Extract the (x, y) coordinate from the center of the cell holding the provided text.  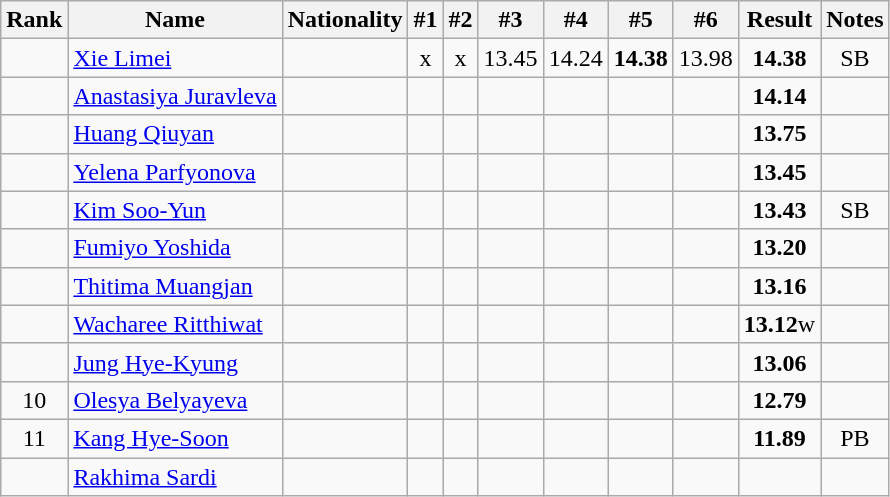
PB (855, 438)
#3 (510, 20)
#1 (426, 20)
Xie Limei (175, 58)
Yelena Parfyonova (175, 172)
14.24 (576, 58)
Fumiyo Yoshida (175, 248)
Name (175, 20)
13.20 (779, 248)
11 (34, 438)
13.12w (779, 324)
13.98 (706, 58)
Wacharee Ritthiwat (175, 324)
14.14 (779, 96)
Rank (34, 20)
Notes (855, 20)
#6 (706, 20)
Result (779, 20)
Olesya Belyayeva (175, 400)
#5 (640, 20)
Rakhima Sardi (175, 477)
10 (34, 400)
Anastasiya Juravleva (175, 96)
12.79 (779, 400)
11.89 (779, 438)
13.43 (779, 210)
#4 (576, 20)
13.16 (779, 286)
13.06 (779, 362)
Kim Soo-Yun (175, 210)
Jung Hye-Kyung (175, 362)
Nationality (345, 20)
Thitima Muangjan (175, 286)
13.75 (779, 134)
Kang Hye-Soon (175, 438)
Huang Qiuyan (175, 134)
#2 (460, 20)
